Return the (x, y) coordinate for the center point of the cell that contains the specified text.  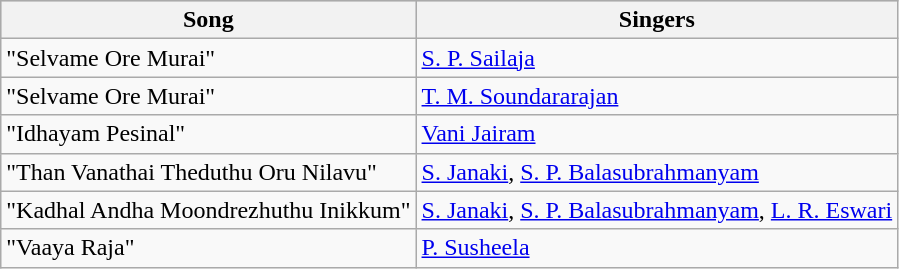
S. Janaki, S. P. Balasubrahmanyam (657, 172)
Singers (657, 20)
P. Susheela (657, 248)
Song (208, 20)
"Than Vanathai Theduthu Oru Nilavu" (208, 172)
Vani Jairam (657, 134)
S. Janaki, S. P. Balasubrahmanyam, L. R. Eswari (657, 210)
S. P. Sailaja (657, 58)
"Vaaya Raja" (208, 248)
T. M. Soundararajan (657, 96)
"Kadhal Andha Moondrezhuthu Inikkum" (208, 210)
"Idhayam Pesinal" (208, 134)
